Provide the [X, Y] coordinate of the cell's center where the given text is located.  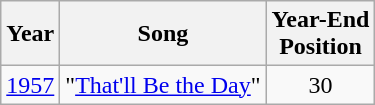
"That'll Be the Day" [163, 85]
Year [30, 34]
Year-EndPosition [320, 34]
Song [163, 34]
30 [320, 85]
1957 [30, 85]
